For the text-containing cell, return its midpoint in [x, y] coordinate format. 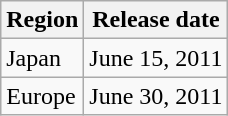
Release date [156, 20]
June 30, 2011 [156, 96]
Region [42, 20]
June 15, 2011 [156, 58]
Japan [42, 58]
Europe [42, 96]
